For the text-containing cell, return its midpoint in (X, Y) coordinate format. 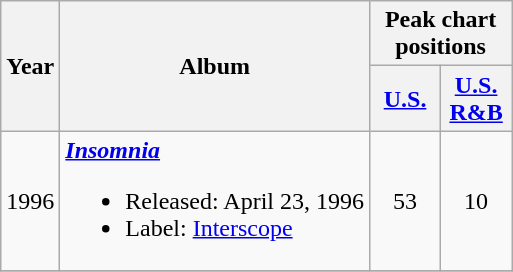
U.S. R&B (476, 98)
10 (476, 201)
Peak chart positions (441, 34)
U.S. (406, 98)
Album (215, 66)
1996 (30, 201)
InsomniaReleased: April 23, 1996Label: Interscope (215, 201)
Year (30, 66)
53 (406, 201)
